Locate the cell with the specified text and output its (X, Y) center coordinate. 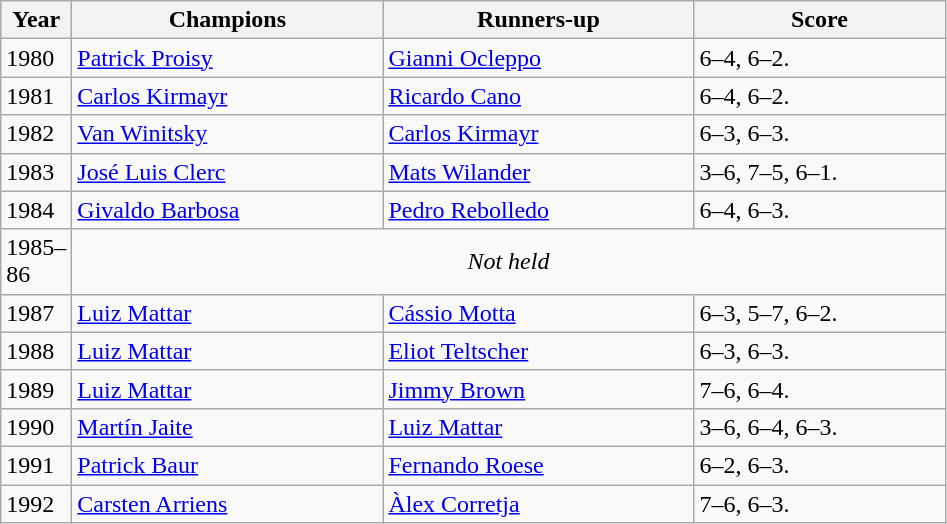
Champions (228, 20)
Van Winitsky (228, 134)
Martín Jaite (228, 427)
Patrick Proisy (228, 58)
Runners-up (538, 20)
1983 (36, 172)
Score (820, 20)
Not held (508, 262)
Àlex Corretja (538, 503)
Givaldo Barbosa (228, 210)
José Luis Clerc (228, 172)
1980 (36, 58)
3–6, 6–4, 6–3. (820, 427)
Mats Wilander (538, 172)
1984 (36, 210)
1991 (36, 465)
Patrick Baur (228, 465)
7–6, 6–4. (820, 389)
1992 (36, 503)
Cássio Motta (538, 313)
Jimmy Brown (538, 389)
Year (36, 20)
Gianni Ocleppo (538, 58)
1989 (36, 389)
1985–86 (36, 262)
1990 (36, 427)
6–2, 6–3. (820, 465)
Ricardo Cano (538, 96)
1988 (36, 351)
Fernando Roese (538, 465)
3–6, 7–5, 6–1. (820, 172)
1981 (36, 96)
1982 (36, 134)
1987 (36, 313)
Pedro Rebolledo (538, 210)
6–3, 5–7, 6–2. (820, 313)
Eliot Teltscher (538, 351)
6–4, 6–3. (820, 210)
7–6, 6–3. (820, 503)
Carsten Arriens (228, 503)
